Search for the cell housing the specified text and yield its [x, y] center coordinate. 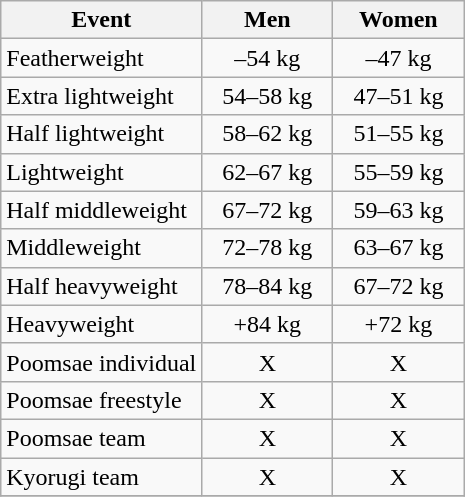
Lightweight [102, 172]
Poomsae team [102, 438]
–47 kg [398, 58]
Heavyweight [102, 324]
Half middleweight [102, 210]
Women [398, 20]
72–78 kg [268, 248]
Poomsae freestyle [102, 400]
58–62 kg [268, 134]
63–67 kg [398, 248]
Poomsae individual [102, 362]
55–59 kg [398, 172]
+72 kg [398, 324]
Half heavyweight [102, 286]
51–55 kg [398, 134]
Featherweight [102, 58]
Extra lightweight [102, 96]
54–58 kg [268, 96]
59–63 kg [398, 210]
Men [268, 20]
Middleweight [102, 248]
78–84 kg [268, 286]
47–51 kg [398, 96]
Half lightweight [102, 134]
–54 kg [268, 58]
Kyorugi team [102, 477]
Event [102, 20]
62–67 kg [268, 172]
+84 kg [268, 324]
